Identify which cell holds the provided text, then report its (x, y) central coordinate. 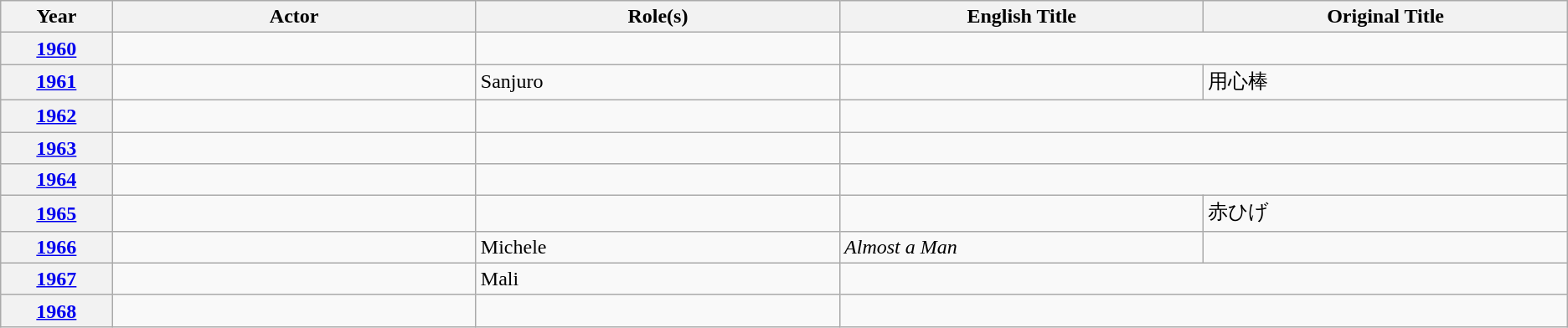
Year (57, 17)
1960 (57, 49)
Role(s) (658, 17)
1963 (57, 148)
Michele (658, 247)
1966 (57, 247)
Actor (294, 17)
Sanjuro (658, 82)
1965 (57, 214)
1968 (57, 310)
1964 (57, 180)
English Title (1022, 17)
Mali (658, 279)
1967 (57, 279)
用心棒 (1385, 82)
Almost a Man (1022, 247)
1961 (57, 82)
赤ひげ (1385, 214)
Original Title (1385, 17)
1962 (57, 115)
